Locate the cell with the specified text and output its [X, Y] center coordinate. 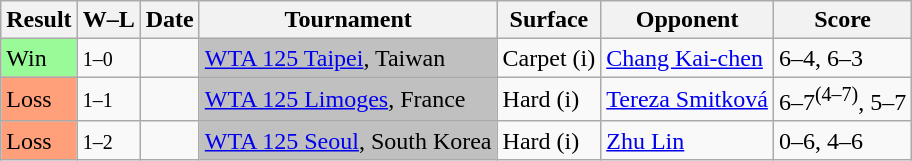
WTA 125 Limoges, France [348, 100]
1–2 [108, 140]
Zhu Lin [688, 140]
Tournament [348, 20]
Win [39, 58]
6–4, 6–3 [842, 58]
Result [39, 20]
W–L [108, 20]
1–0 [108, 58]
1–1 [108, 100]
WTA 125 Taipei, Taiwan [348, 58]
Carpet (i) [549, 58]
Chang Kai-chen [688, 58]
6–7(4–7), 5–7 [842, 100]
Opponent [688, 20]
Surface [549, 20]
Tereza Smitková [688, 100]
Date [170, 20]
Score [842, 20]
0–6, 4–6 [842, 140]
WTA 125 Seoul, South Korea [348, 140]
